Return the (X, Y) coordinate for the center point of the cell that contains the specified text.  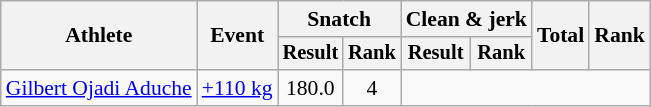
Athlete (99, 36)
180.0 (311, 88)
Clean & jerk (466, 19)
4 (372, 88)
Snatch (340, 19)
Event (238, 36)
+110 kg (238, 88)
Total (560, 36)
Gilbert Ojadi Aduche (99, 88)
